For the text-containing cell, return its midpoint in [X, Y] coordinate format. 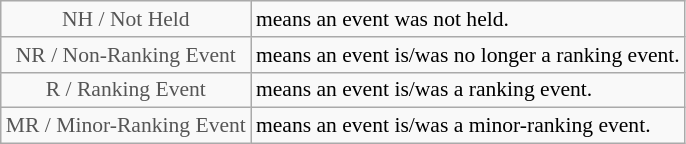
means an event is/was no longer a ranking event. [468, 55]
means an event was not held. [468, 19]
R / Ranking Event [126, 90]
NR / Non-Ranking Event [126, 55]
means an event is/was a ranking event. [468, 90]
NH / Not Held [126, 19]
MR / Minor-Ranking Event [126, 126]
means an event is/was a minor-ranking event. [468, 126]
